Locate the cell with the specified text and output its [x, y] center coordinate. 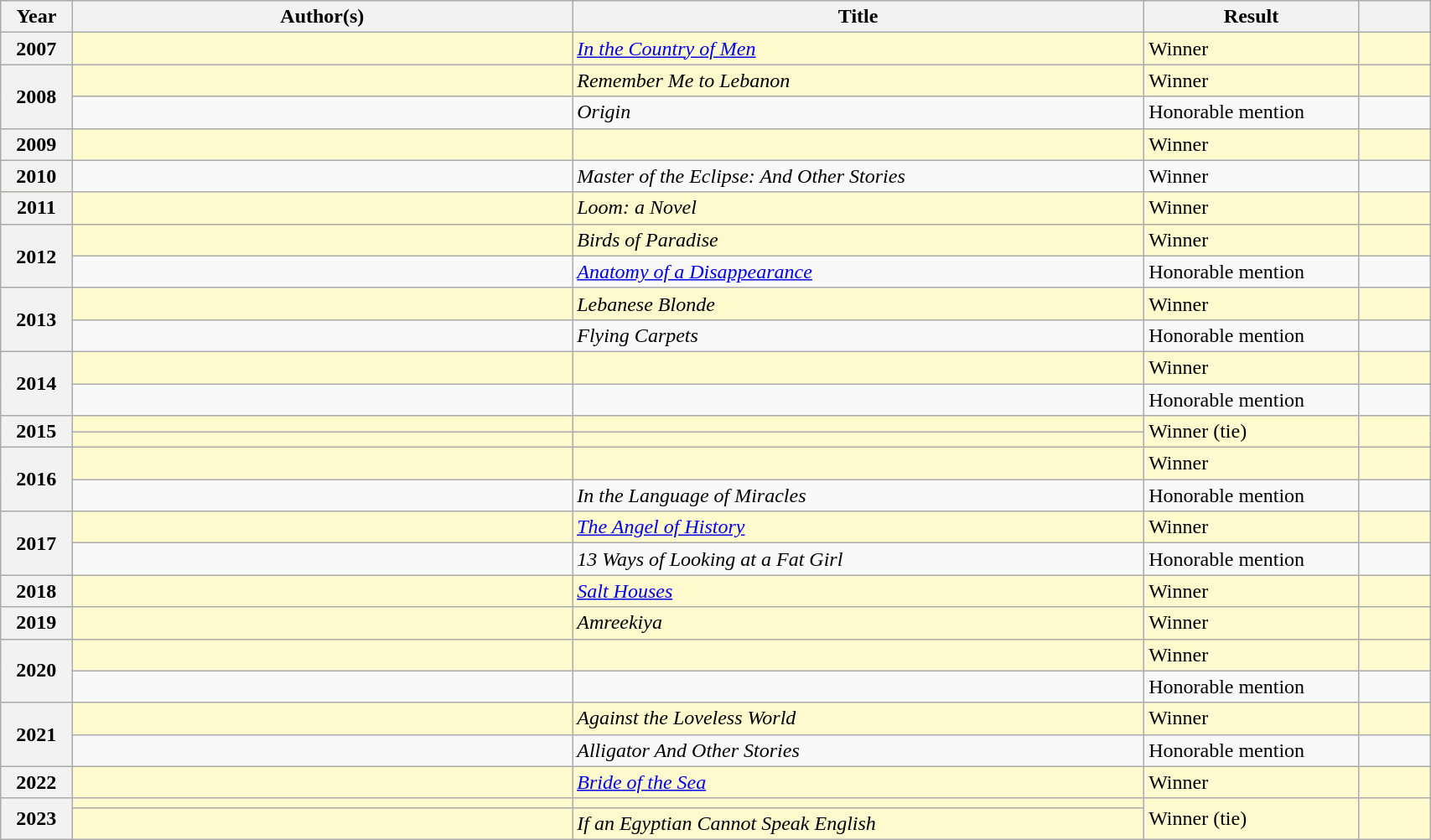
Lebanese Blonde [858, 303]
2019 [37, 623]
2007 [37, 49]
Origin [858, 112]
Year [37, 17]
2016 [37, 480]
2021 [37, 734]
If an Egyptian Cannot Speak English [858, 823]
In the Language of Miracles [858, 495]
Anatomy of a Disappearance [858, 272]
2020 [37, 671]
2008 [37, 96]
2023 [37, 818]
Author(s) [322, 17]
Bride of the Sea [858, 782]
Alligator And Other Stories [858, 750]
2015 [37, 432]
Master of the Eclipse: And Other Stories [858, 176]
Birds of Paradise [858, 240]
2022 [37, 782]
2012 [37, 256]
Flying Carpets [858, 335]
2018 [37, 591]
Amreekiya [858, 623]
Salt Houses [858, 591]
2017 [37, 543]
Remember Me to Lebanon [858, 80]
Against the Loveless World [858, 718]
2013 [37, 319]
Loom: a Novel [858, 208]
The Angel of History [858, 527]
Title [858, 17]
2014 [37, 383]
Result [1252, 17]
In the Country of Men [858, 49]
2011 [37, 208]
13 Ways of Looking at a Fat Girl [858, 559]
2010 [37, 176]
2009 [37, 144]
